For the text-containing cell, return its midpoint in (x, y) coordinate format. 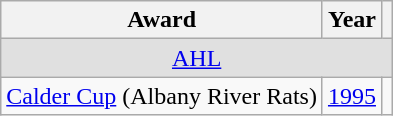
1995 (352, 96)
Calder Cup (Albany River Rats) (162, 96)
Award (162, 20)
AHL (197, 58)
Year (352, 20)
